Identify which cell holds the provided text, then report its [x, y] central coordinate. 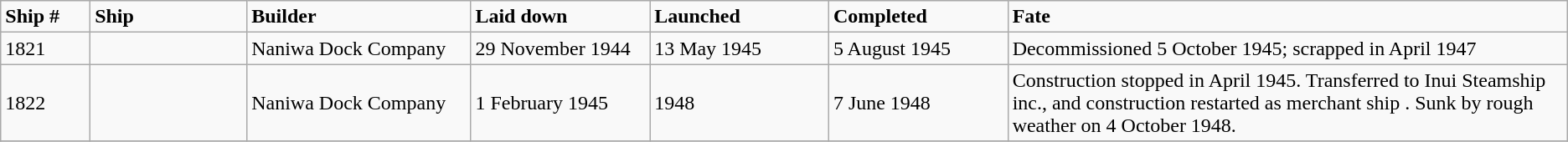
13 May 1945 [740, 48]
1822 [45, 103]
Laid down [560, 17]
Ship # [45, 17]
Fate [1287, 17]
29 November 1944 [560, 48]
Launched [740, 17]
1821 [45, 48]
7 June 1948 [918, 103]
1 February 1945 [560, 103]
1948 [740, 103]
Builder [358, 17]
Ship [169, 17]
5 August 1945 [918, 48]
Decommissioned 5 October 1945; scrapped in April 1947 [1287, 48]
Completed [918, 17]
